Locate the cell with the specified text and output its [X, Y] center coordinate. 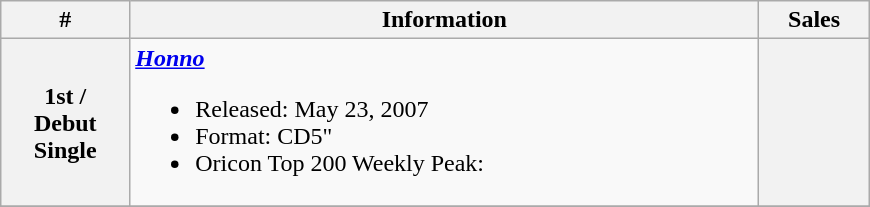
HonnoReleased: May 23, 2007Format: CD5"Oricon Top 200 Weekly Peak: [444, 122]
# [66, 20]
Sales [814, 20]
Information [444, 20]
1st /DebutSingle [66, 122]
